Output the (X, Y) coordinate of the center of the cell containing the given text.  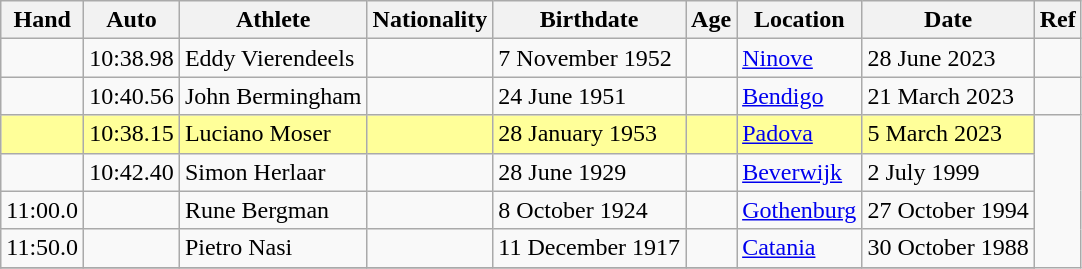
John Bermingham (273, 96)
10:38.98 (132, 58)
Ref (1058, 20)
10:42.40 (132, 172)
28 June 1929 (590, 172)
28 January 1953 (590, 134)
Age (712, 20)
8 October 1924 (590, 210)
21 March 2023 (948, 96)
Rune Bergman (273, 210)
10:40.56 (132, 96)
Eddy Vierendeels (273, 58)
Date (948, 20)
Beverwijk (800, 172)
24 June 1951 (590, 96)
7 November 1952 (590, 58)
Location (800, 20)
Hand (42, 20)
Bendigo (800, 96)
10:38.15 (132, 134)
Pietro Nasi (273, 248)
30 October 1988 (948, 248)
Ninove (800, 58)
11 December 1917 (590, 248)
27 October 1994 (948, 210)
2 July 1999 (948, 172)
28 June 2023 (948, 58)
5 March 2023 (948, 134)
Athlete (273, 20)
11:50.0 (42, 248)
Birthdate (590, 20)
Padova (800, 134)
Catania (800, 248)
11:00.0 (42, 210)
Auto (132, 20)
Luciano Moser (273, 134)
Nationality (430, 20)
Simon Herlaar (273, 172)
Gothenburg (800, 210)
